Return the [x, y] coordinate for the center point of the cell that contains the specified text.  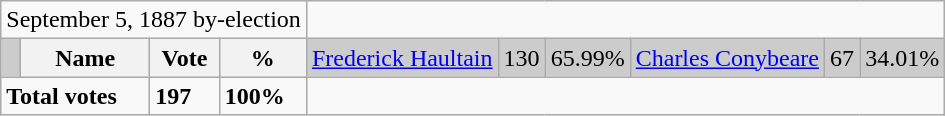
Total votes [76, 96]
100% [262, 96]
September 5, 1887 by-election [154, 20]
67 [842, 58]
Charles Conybeare [727, 58]
% [262, 58]
Frederick Haultain [402, 58]
65.99% [588, 58]
130 [522, 58]
197 [185, 96]
34.01% [902, 58]
Name [86, 58]
Vote [185, 58]
